Output the (X, Y) coordinate of the center of the cell containing the given text.  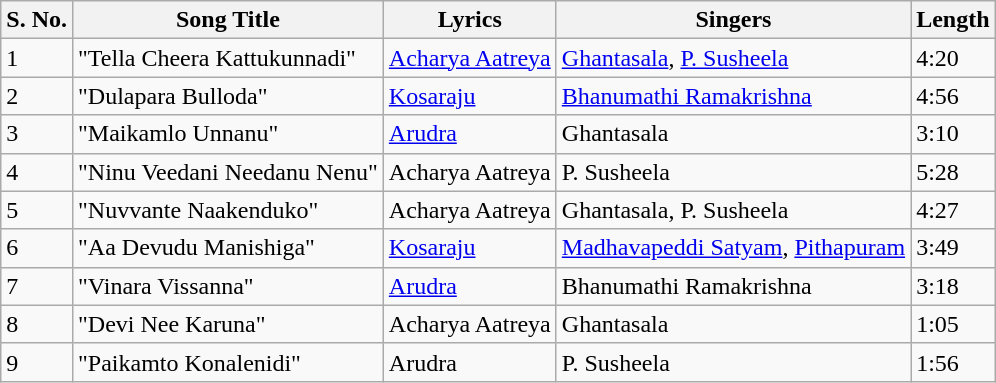
3:49 (953, 248)
"Aa Devudu Manishiga" (228, 248)
3:10 (953, 134)
4 (37, 172)
1:05 (953, 324)
Madhavapeddi Satyam, Pithapuram (733, 248)
4:20 (953, 58)
7 (37, 286)
1:56 (953, 362)
"Dulapara Bulloda" (228, 96)
5:28 (953, 172)
"Nuvvante Naakenduko" (228, 210)
"Paikamto Konalenidi" (228, 362)
2 (37, 96)
"Ninu Veedani Needanu Nenu" (228, 172)
"Maikamlo Unnanu" (228, 134)
8 (37, 324)
3 (37, 134)
4:56 (953, 96)
6 (37, 248)
3:18 (953, 286)
Length (953, 20)
Singers (733, 20)
1 (37, 58)
4:27 (953, 210)
Song Title (228, 20)
5 (37, 210)
S. No. (37, 20)
Lyrics (470, 20)
9 (37, 362)
"Devi Nee Karuna" (228, 324)
"Vinara Vissanna" (228, 286)
"Tella Cheera Kattukunnadi" (228, 58)
